Scan for the cell matching the given text and deliver its (X, Y) coordinate at center. 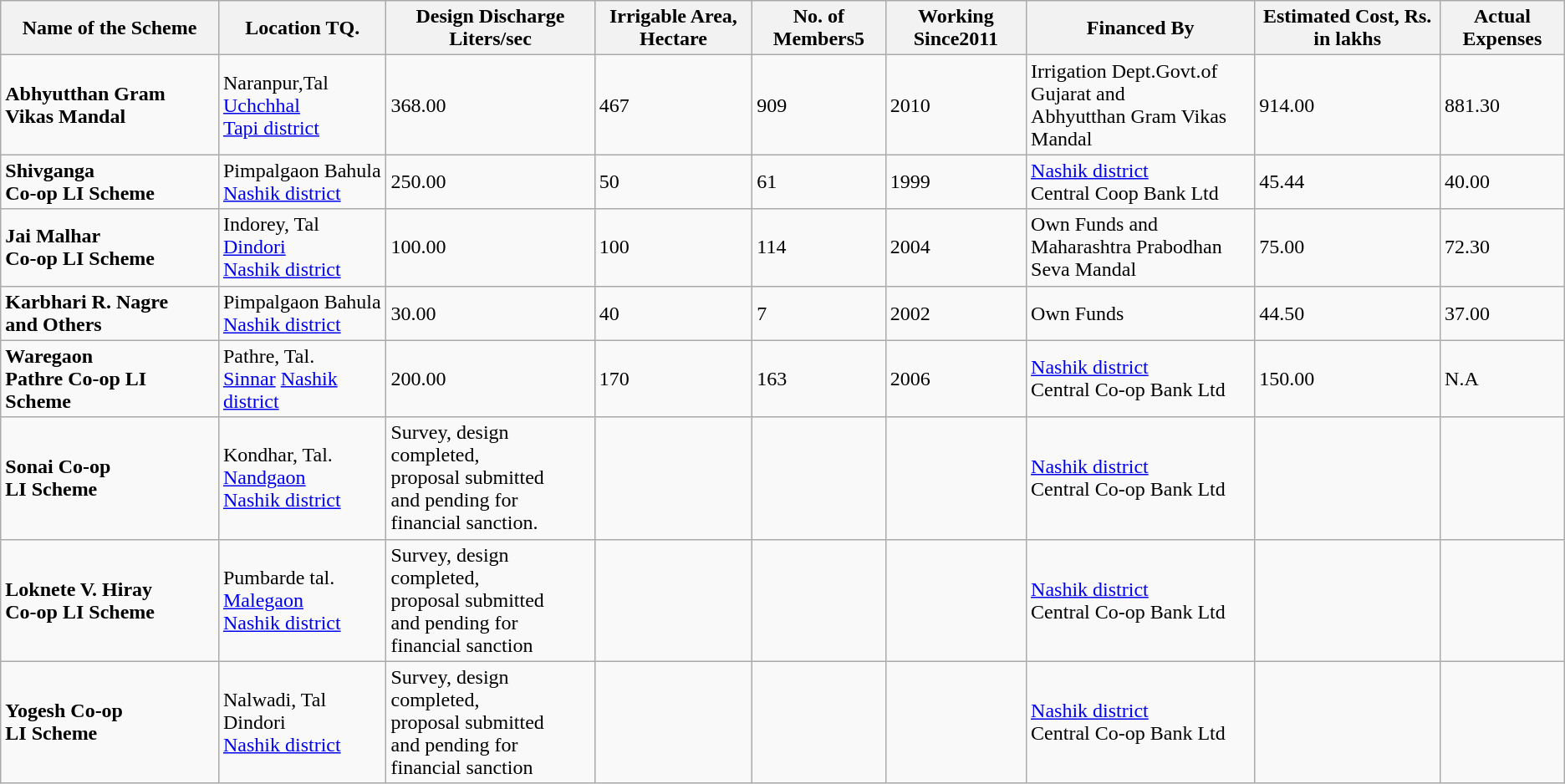
Location TQ. (303, 28)
Naranpur,Tal Uchchhal Tapi district (303, 105)
Yogesh Co-op LI Scheme (110, 722)
Working Since2011 (956, 28)
37.00 (1503, 313)
30.00 (490, 313)
Jai Malhar Co-op LI Scheme (110, 247)
467 (674, 105)
50 (674, 182)
61 (819, 182)
881.30 (1503, 105)
100 (674, 247)
40.00 (1503, 182)
Survey, design completed, proposal submitted and pending for financial sanction. (490, 478)
72.30 (1503, 247)
Own Funds (1140, 313)
Irrigation Dept.Govt.of Gujarat and Abhyutthan Gram Vikas Mandal (1140, 105)
150.00 (1348, 379)
Nalwadi, Tal Dindori Nashik district (303, 722)
2002 (956, 313)
Pumbarde tal. Malegaon Nashik district (303, 600)
Design Discharge Liters/sec (490, 28)
Karbhari R. Nagre and Others (110, 313)
200.00 (490, 379)
No. of Members5 (819, 28)
170 (674, 379)
Sonai Co-op LI Scheme (110, 478)
Financed By (1140, 28)
2010 (956, 105)
Kondhar, Tal. Nandgaon Nashik district (303, 478)
40 (674, 313)
N.A (1503, 379)
45.44 (1348, 182)
Own Funds and Maharashtra Prabodhan Seva Mandal (1140, 247)
Waregaon Pathre Co-op LI Scheme (110, 379)
250.00 (490, 182)
Estimated Cost, Rs. in lakhs (1348, 28)
44.50 (1348, 313)
Nashik district Central Coop Bank Ltd (1140, 182)
Irrigable Area, Hectare (674, 28)
1999 (956, 182)
368.00 (490, 105)
163 (819, 379)
914.00 (1348, 105)
Pathre, Tal. Sinnar Nashik district (303, 379)
75.00 (1348, 247)
114 (819, 247)
7 (819, 313)
2004 (956, 247)
Shivganga Co-op LI Scheme (110, 182)
909 (819, 105)
Abhyutthan Gram Vikas Mandal (110, 105)
2006 (956, 379)
Actual Expenses (1503, 28)
Indorey, Tal Dindori Nashik district (303, 247)
100.00 (490, 247)
Name of the Scheme (110, 28)
Loknete V. Hiray Co-op LI Scheme (110, 600)
